Output the [x, y] coordinate of the center of the cell containing the given text.  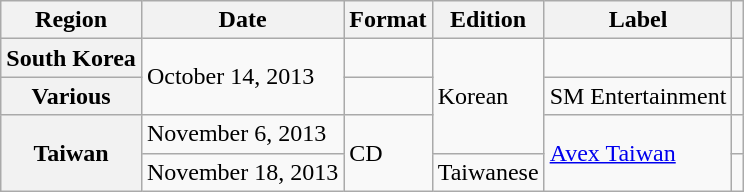
Edition [488, 20]
CD [388, 153]
South Korea [72, 58]
Taiwan [72, 153]
SM Entertainment [638, 96]
November 18, 2013 [242, 172]
October 14, 2013 [242, 77]
Format [388, 20]
Avex Taiwan [638, 153]
Label [638, 20]
Taiwanese [488, 172]
Various [72, 96]
Date [242, 20]
Korean [488, 96]
Region [72, 20]
November 6, 2013 [242, 134]
